Detect which cell encompasses the target text, then output its (X, Y) center coordinate. 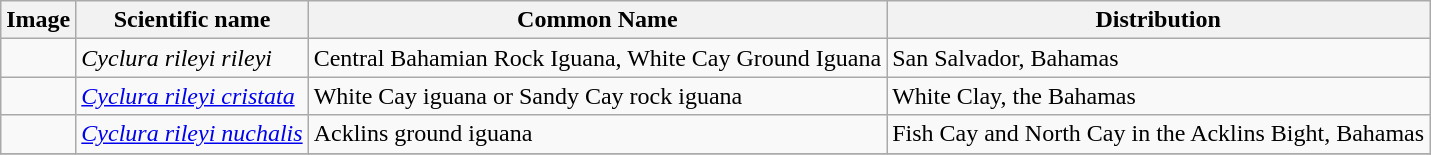
Central Bahamian Rock Iguana, White Cay Ground Iguana (597, 58)
Common Name (597, 20)
Cyclura rileyi rileyi (192, 58)
Image (38, 20)
Scientific name (192, 20)
White Clay, the Bahamas (1158, 96)
Fish Cay and North Cay in the Acklins Bight, Bahamas (1158, 134)
White Cay iguana or Sandy Cay rock iguana (597, 96)
Distribution (1158, 20)
Cyclura rileyi cristata (192, 96)
Acklins ground iguana (597, 134)
San Salvador, Bahamas (1158, 58)
Cyclura rileyi nuchalis (192, 134)
